From the cell containing the given text, extract its center point as [X, Y] coordinate. 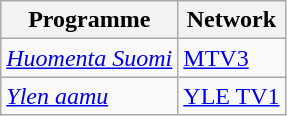
Programme [90, 20]
YLE TV1 [232, 96]
Ylen aamu [90, 96]
Network [232, 20]
Huomenta Suomi [90, 58]
MTV3 [232, 58]
